Search for the cell housing the specified text and yield its (X, Y) center coordinate. 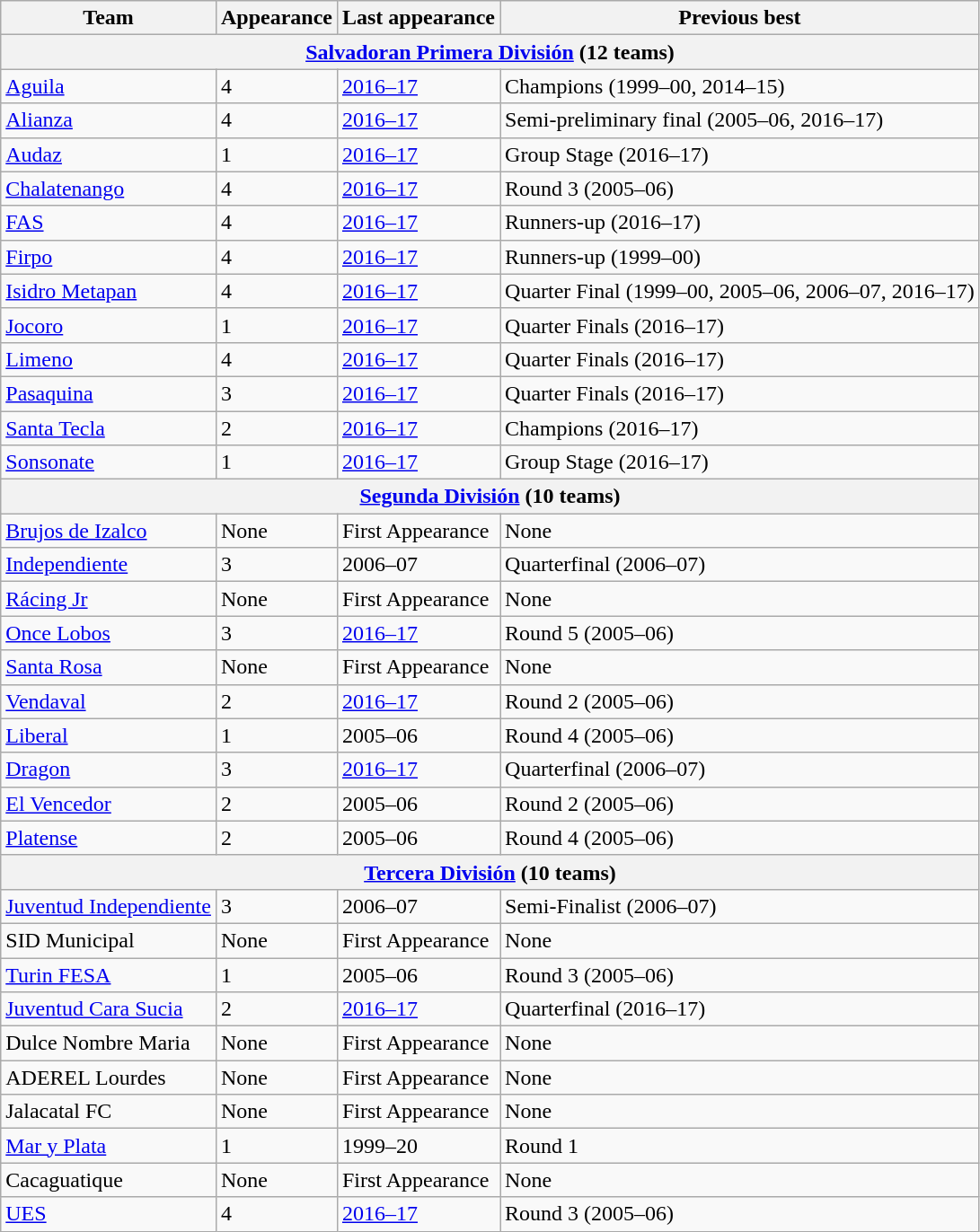
Appearance (277, 18)
Chalatenango (109, 189)
Turin FESA (109, 974)
Quarter Final (1999–00, 2005–06, 2006–07, 2016–17) (740, 291)
Runners-up (1999–00) (740, 257)
Isidro Metapan (109, 291)
Jalacatal FC (109, 1112)
Champions (2016–17) (740, 428)
Dragon (109, 770)
Independiente (109, 565)
Salvadoran Primera División (12 teams) (490, 52)
Cacaguatique (109, 1180)
El Vencedor (109, 804)
Round 5 (2005–06) (740, 633)
Audaz (109, 154)
Tercera División (10 teams) (490, 872)
Santa Tecla (109, 428)
Liberal (109, 735)
Last appearance (419, 18)
Brujos de Izalco (109, 531)
Aguila (109, 86)
Previous best (740, 18)
UES (109, 1214)
SID Municipal (109, 940)
Alianza (109, 120)
Segunda División (10 teams) (490, 497)
Pasaquina (109, 393)
Juventud Independiente (109, 906)
Rácing Jr (109, 599)
Santa Rosa (109, 667)
Champions (1999–00, 2014–15) (740, 86)
Team (109, 18)
Firpo (109, 257)
ADEREL Lourdes (109, 1078)
Semi-preliminary final (2005–06, 2016–17) (740, 120)
Once Lobos (109, 633)
Mar y Plata (109, 1146)
Dulce Nombre Maria (109, 1043)
Jocoro (109, 325)
Juventud Cara Sucia (109, 1009)
Limeno (109, 359)
Semi-Finalist (2006–07) (740, 906)
Platense (109, 838)
Quarterfinal (2016–17) (740, 1009)
FAS (109, 223)
1999–20 (419, 1146)
Vendaval (109, 701)
Runners-up (2016–17) (740, 223)
Sonsonate (109, 462)
Round 1 (740, 1146)
